Output the (X, Y) coordinate of the center of the cell containing the given text.  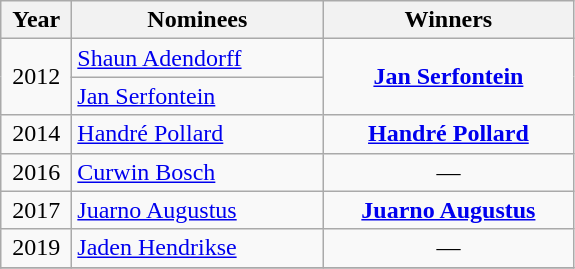
Year (36, 20)
2012 (36, 77)
2017 (36, 210)
Nominees (198, 20)
2019 (36, 248)
2016 (36, 172)
Jaden Hendrikse (198, 248)
Curwin Bosch (198, 172)
Shaun Adendorff (198, 58)
2014 (36, 134)
Winners (448, 20)
